From the cell containing the given text, extract its center point as [X, Y] coordinate. 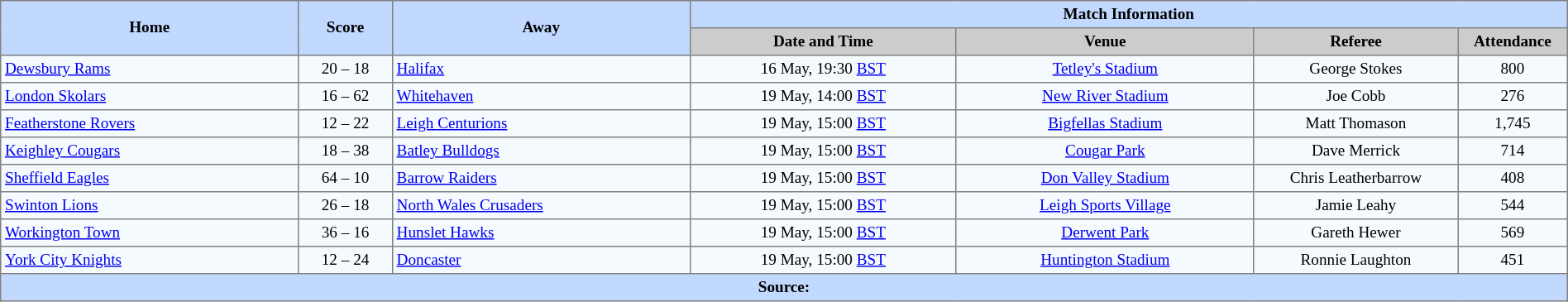
Bigfellas Stadium [1105, 124]
26 – 18 [346, 205]
Venue [1105, 41]
Chris Leatherbarrow [1355, 179]
800 [1513, 70]
Leigh Centurions [541, 124]
408 [1513, 179]
Date and Time [823, 41]
Matt Thomason [1355, 124]
Halifax [541, 70]
New River Stadium [1105, 96]
Swinton Lions [150, 205]
Gareth Hewer [1355, 233]
Leigh Sports Village [1105, 205]
Dave Merrick [1355, 151]
16 May, 19:30 BST [823, 70]
Tetley's Stadium [1105, 70]
Attendance [1513, 41]
64 – 10 [346, 179]
36 – 16 [346, 233]
Huntington Stadium [1105, 260]
Barrow Raiders [541, 179]
569 [1513, 233]
16 – 62 [346, 96]
451 [1513, 260]
York City Knights [150, 260]
Workington Town [150, 233]
544 [1513, 205]
London Skolars [150, 96]
Score [346, 28]
Cougar Park [1105, 151]
Derwent Park [1105, 233]
Referee [1355, 41]
Sheffield Eagles [150, 179]
19 May, 14:00 BST [823, 96]
Whitehaven [541, 96]
Home [150, 28]
Doncaster [541, 260]
12 – 24 [346, 260]
Ronnie Laughton [1355, 260]
Don Valley Stadium [1105, 179]
Featherstone Rovers [150, 124]
George Stokes [1355, 70]
Joe Cobb [1355, 96]
Jamie Leahy [1355, 205]
Match Information [1128, 15]
1,745 [1513, 124]
714 [1513, 151]
North Wales Crusaders [541, 205]
276 [1513, 96]
18 – 38 [346, 151]
Source: [784, 288]
Hunslet Hawks [541, 233]
Away [541, 28]
Dewsbury Rams [150, 70]
12 – 22 [346, 124]
Keighley Cougars [150, 151]
20 – 18 [346, 70]
Batley Bulldogs [541, 151]
